For the text-containing cell, return its midpoint in [X, Y] coordinate format. 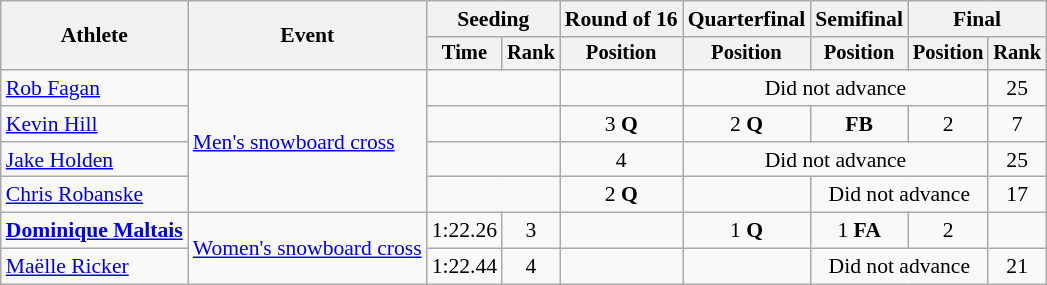
Chris Robanske [94, 195]
1:22.44 [464, 267]
Final [977, 19]
Round of 16 [622, 19]
Maëlle Ricker [94, 267]
Jake Holden [94, 160]
Kevin Hill [94, 124]
Semifinal [859, 19]
3 [531, 231]
FB [859, 124]
Seeding [494, 19]
Event [308, 36]
17 [1017, 195]
Time [464, 54]
7 [1017, 124]
Quarterfinal [747, 19]
Women's snowboard cross [308, 248]
Men's snowboard cross [308, 141]
1:22.26 [464, 231]
1 Q [747, 231]
21 [1017, 267]
Rob Fagan [94, 88]
Athlete [94, 36]
1 FA [859, 231]
Dominique Maltais [94, 231]
3 Q [622, 124]
